Capture the cell that displays the provided text and extract its (X, Y) central coordinate. 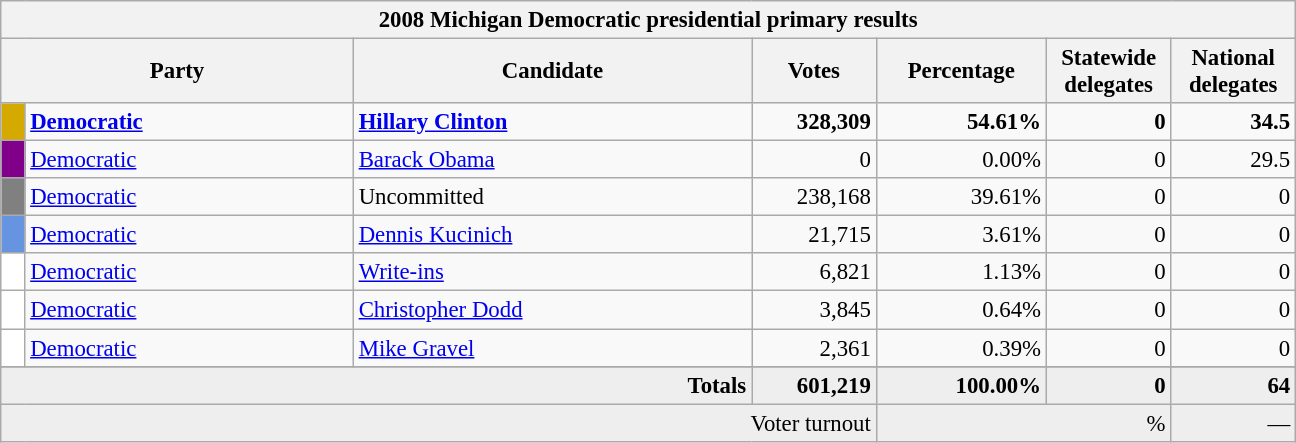
54.61% (961, 122)
3.61% (961, 235)
3,845 (814, 310)
Christopher Dodd (552, 310)
39.61% (961, 197)
0.00% (961, 160)
Dennis Kucinich (552, 235)
Mike Gravel (552, 348)
— (1234, 423)
Statewide delegates (1108, 72)
Candidate (552, 72)
601,219 (814, 385)
National delegates (1234, 72)
328,309 (814, 122)
6,821 (814, 273)
2008 Michigan Democratic presidential primary results (648, 20)
21,715 (814, 235)
238,168 (814, 197)
0.39% (961, 348)
Hillary Clinton (552, 122)
Barack Obama (552, 160)
29.5 (1234, 160)
64 (1234, 385)
% (1024, 423)
Write-ins (552, 273)
34.5 (1234, 122)
Voter turnout (438, 423)
Totals (376, 385)
100.00% (961, 385)
Percentage (961, 72)
Votes (814, 72)
0.64% (961, 310)
2,361 (814, 348)
Uncommitted (552, 197)
1.13% (961, 273)
Party (178, 72)
